Return the [x, y] coordinate for the center point of the cell that contains the specified text.  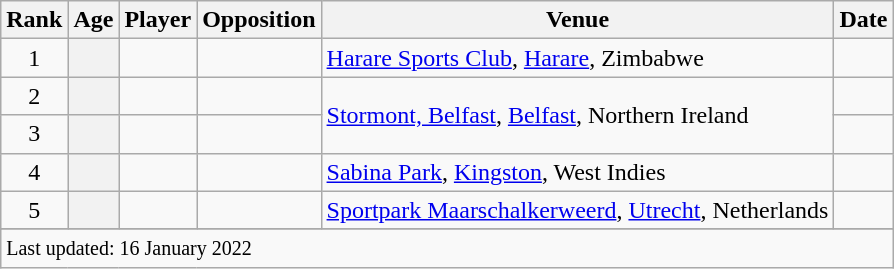
Stormont, Belfast, Belfast, Northern Ireland [578, 115]
1 [34, 58]
Sportpark Maarschalkerweerd, Utrecht, Netherlands [578, 210]
4 [34, 172]
Age [94, 20]
Opposition [259, 20]
Venue [578, 20]
Last updated: 16 January 2022 [447, 248]
3 [34, 134]
5 [34, 210]
Player [158, 20]
Sabina Park, Kingston, West Indies [578, 172]
Harare Sports Club, Harare, Zimbabwe [578, 58]
Date [864, 20]
2 [34, 96]
Rank [34, 20]
